Provide the [X, Y] coordinate of the cell's center where the given text is located.  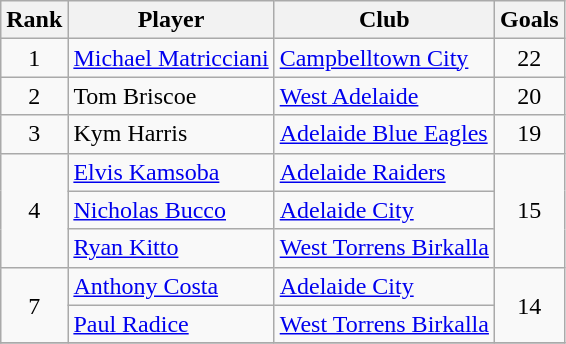
Rank [34, 20]
Kym Harris [171, 134]
4 [34, 210]
Adelaide Raiders [384, 172]
1 [34, 58]
Adelaide Blue Eagles [384, 134]
Tom Briscoe [171, 96]
3 [34, 134]
Paul Radice [171, 324]
Club [384, 20]
22 [529, 58]
Anthony Costa [171, 286]
20 [529, 96]
Ryan Kitto [171, 248]
Goals [529, 20]
Michael Matricciani [171, 58]
7 [34, 305]
Player [171, 20]
19 [529, 134]
West Adelaide [384, 96]
15 [529, 210]
Elvis Kamsoba [171, 172]
Nicholas Bucco [171, 210]
Campbelltown City [384, 58]
2 [34, 96]
14 [529, 305]
